Find where the given text appears and provide that cell's center as (x, y) coordinate. 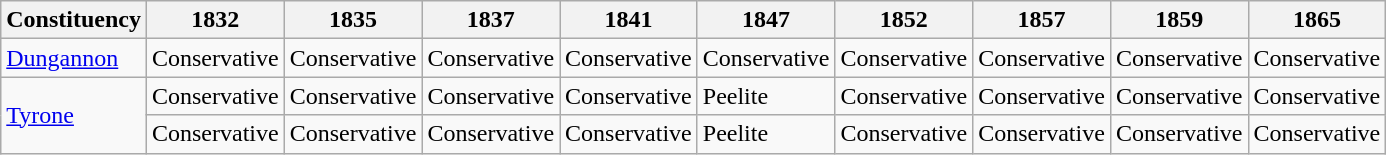
1835 (353, 20)
1852 (904, 20)
1841 (629, 20)
1832 (215, 20)
1865 (1317, 20)
1859 (1179, 20)
1837 (491, 20)
Dungannon (74, 58)
1857 (1042, 20)
Constituency (74, 20)
1847 (766, 20)
Tyrone (74, 115)
